Search for the cell housing the specified text and yield its (X, Y) center coordinate. 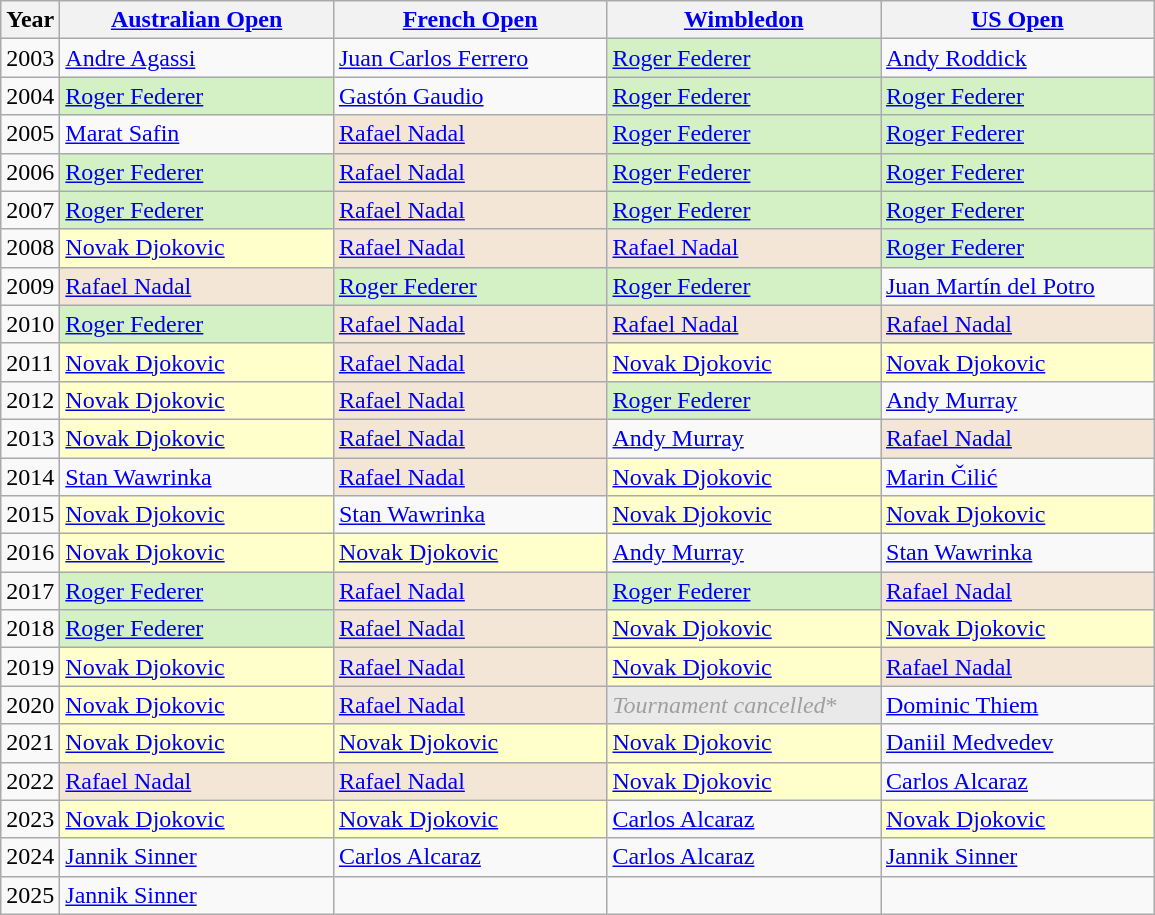
Year (30, 20)
Wimbledon (744, 20)
Gastón Gaudio (470, 96)
Daniil Medvedev (1017, 743)
Andre Agassi (197, 58)
Marat Safin (197, 134)
2021 (30, 743)
2006 (30, 172)
Australian Open (197, 20)
2013 (30, 438)
2011 (30, 362)
2023 (30, 819)
2009 (30, 286)
Andy Roddick (1017, 58)
2014 (30, 477)
2007 (30, 210)
Dominic Thiem (1017, 705)
Marin Čilić (1017, 477)
2024 (30, 857)
2019 (30, 667)
2016 (30, 553)
Juan Carlos Ferrero (470, 58)
Tournament cancelled* (744, 705)
2003 (30, 58)
2017 (30, 591)
French Open (470, 20)
2015 (30, 515)
2004 (30, 96)
2022 (30, 781)
2012 (30, 400)
2020 (30, 705)
2010 (30, 324)
US Open (1017, 20)
Juan Martín del Potro (1017, 286)
2025 (30, 895)
2018 (30, 629)
2005 (30, 134)
2008 (30, 248)
